Capture the cell that displays the provided text and extract its [x, y] central coordinate. 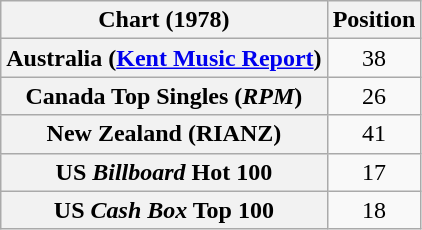
Canada Top Singles (RPM) [164, 96]
41 [374, 134]
17 [374, 172]
US Billboard Hot 100 [164, 172]
26 [374, 96]
18 [374, 210]
Australia (Kent Music Report) [164, 58]
New Zealand (RIANZ) [164, 134]
38 [374, 58]
Position [374, 20]
US Cash Box Top 100 [164, 210]
Chart (1978) [164, 20]
